From the cell containing the given text, extract its center point as (x, y) coordinate. 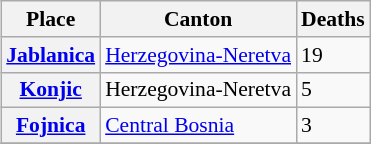
3 (333, 126)
Central Bosnia (198, 126)
Fojnica (50, 126)
Konjic (50, 90)
Place (50, 19)
Deaths (333, 19)
Canton (198, 19)
19 (333, 54)
Jablanica (50, 54)
5 (333, 90)
